Identify which cell holds the provided text, then report its (X, Y) central coordinate. 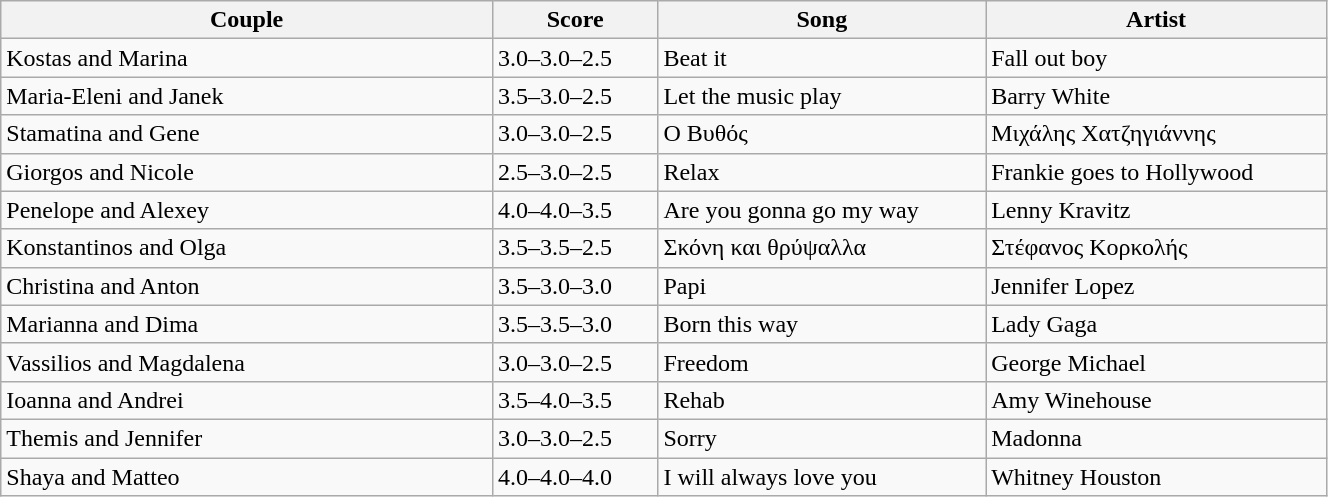
Are you gonna go my way (822, 210)
Song (822, 20)
3.5–3.0–3.0 (575, 286)
Sorry (822, 438)
3.5–3.5–2.5 (575, 248)
Ioanna and Andrei (247, 400)
Couple (247, 20)
Christina and Anton (247, 286)
Artist (1156, 20)
Amy Winehouse (1156, 400)
Penelope and Alexey (247, 210)
Σκόνη και θρύψαλλα (822, 248)
3.5–4.0–3.5 (575, 400)
Madonna (1156, 438)
Ο Βυθός (822, 134)
Frankie goes to Hollywood (1156, 172)
Born this way (822, 324)
Shaya and Matteo (247, 477)
Relax (822, 172)
Fall out boy (1156, 58)
3.5–3.0–2.5 (575, 96)
Jennifer Lopez (1156, 286)
Μιχάλης Χατζηγιάννης (1156, 134)
Lenny Kravitz (1156, 210)
Kostas and Marina (247, 58)
Marianna and Dima (247, 324)
Vassilios and Magdalena (247, 362)
Rehab (822, 400)
Whitney Houston (1156, 477)
Maria-Eleni and Janek (247, 96)
Barry White (1156, 96)
4.0–4.0–3.5 (575, 210)
3.5–3.5–3.0 (575, 324)
Konstantinos and Olga (247, 248)
George Michael (1156, 362)
2.5–3.0–2.5 (575, 172)
4.0–4.0–4.0 (575, 477)
Score (575, 20)
Themis and Jennifer (247, 438)
Freedom (822, 362)
Stamatina and Gene (247, 134)
Papi (822, 286)
Giorgos and Nicole (247, 172)
I will always love you (822, 477)
Lady Gaga (1156, 324)
Στέφανος Κορκολής (1156, 248)
Beat it (822, 58)
Let the music play (822, 96)
